Scan for the cell matching the given text and deliver its [x, y] coordinate at center. 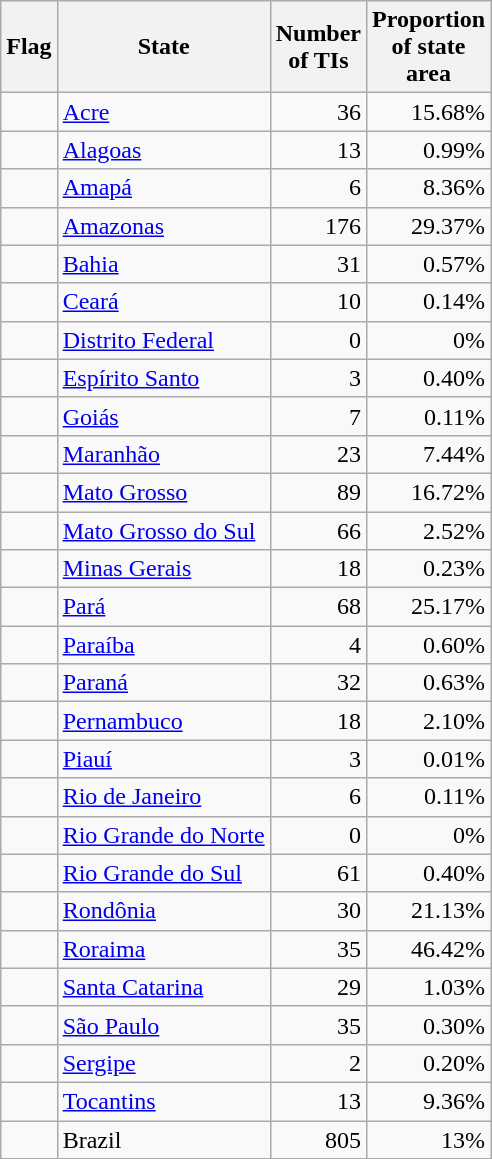
0.60% [429, 645]
Tocantins [164, 1101]
30 [318, 911]
Santa Catarina [164, 987]
7.44% [429, 454]
1.03% [429, 987]
31 [318, 264]
Maranhão [164, 454]
7 [318, 416]
0.57% [429, 264]
23 [318, 454]
Roraima [164, 949]
Paraíba [164, 645]
Bahia [164, 264]
São Paulo [164, 1025]
36 [318, 112]
2.52% [429, 531]
Acre [164, 112]
Rio Grande do Sul [164, 873]
805 [318, 1139]
Flag [29, 47]
0.23% [429, 569]
Brazil [164, 1139]
Paraná [164, 683]
0.01% [429, 759]
89 [318, 492]
2 [318, 1063]
Numberof TIs [318, 47]
Espírito Santo [164, 378]
Alagoas [164, 150]
Sergipe [164, 1063]
Goiás [164, 416]
Piauí [164, 759]
4 [318, 645]
Mato Grosso do Sul [164, 531]
Ceará [164, 302]
0.20% [429, 1063]
2.10% [429, 721]
Amapá [164, 188]
25.17% [429, 607]
29 [318, 987]
Pernambuco [164, 721]
15.68% [429, 112]
66 [318, 531]
176 [318, 226]
0.99% [429, 150]
Pará [164, 607]
10 [318, 302]
29.37% [429, 226]
0.14% [429, 302]
16.72% [429, 492]
21.13% [429, 911]
13% [429, 1139]
9.36% [429, 1101]
Rio de Janeiro [164, 797]
Mato Grosso [164, 492]
46.42% [429, 949]
Rondônia [164, 911]
68 [318, 607]
0.30% [429, 1025]
0.63% [429, 683]
8.36% [429, 188]
61 [318, 873]
Proportionof statearea [429, 47]
32 [318, 683]
State [164, 47]
Minas Gerais [164, 569]
Distrito Federal [164, 340]
Rio Grande do Norte [164, 835]
Amazonas [164, 226]
